Output the [X, Y] coordinate of the center of the cell containing the given text.  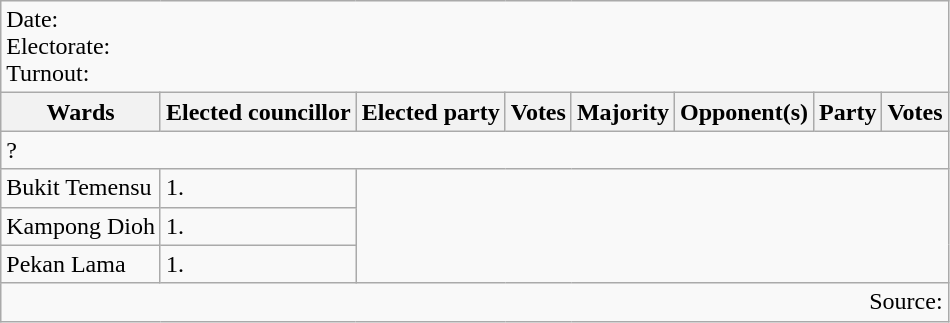
Majority [622, 112]
Date: Electorate: Turnout: [474, 47]
Source: [474, 302]
Kampong Dioh [81, 226]
Elected councillor [258, 112]
Pekan Lama [81, 264]
Party [848, 112]
Bukit Temensu [81, 188]
Wards [81, 112]
Opponent(s) [744, 112]
Elected party [430, 112]
? [474, 150]
